Return the [x, y] coordinate for the center point of the cell that contains the specified text.  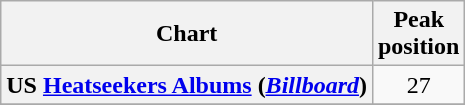
27 [418, 85]
US Heatseekers Albums (Billboard) [187, 85]
Chart [187, 34]
Peakposition [418, 34]
